From the cell containing the given text, extract its center point as [x, y] coordinate. 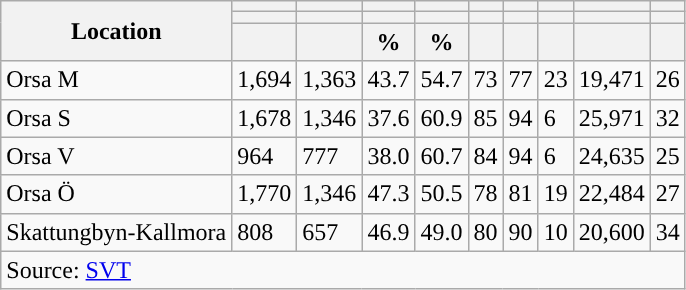
808 [264, 232]
10 [556, 232]
1,678 [264, 118]
84 [486, 156]
90 [520, 232]
Source: SVT [344, 270]
38.0 [388, 156]
Orsa Ö [116, 194]
24,635 [612, 156]
46.9 [388, 232]
Orsa M [116, 80]
19,471 [612, 80]
78 [486, 194]
777 [330, 156]
1,770 [264, 194]
Orsa V [116, 156]
73 [486, 80]
1,363 [330, 80]
80 [486, 232]
32 [668, 118]
34 [668, 232]
Skattungbyn-Kallmora [116, 232]
50.5 [442, 194]
27 [668, 194]
26 [668, 80]
19 [556, 194]
20,600 [612, 232]
22,484 [612, 194]
Location [116, 31]
25 [668, 156]
25,971 [612, 118]
85 [486, 118]
77 [520, 80]
Orsa S [116, 118]
49.0 [442, 232]
54.7 [442, 80]
81 [520, 194]
37.6 [388, 118]
60.7 [442, 156]
47.3 [388, 194]
43.7 [388, 80]
60.9 [442, 118]
1,694 [264, 80]
23 [556, 80]
964 [264, 156]
657 [330, 232]
